Pinpoint the cell where the given text exists, returning its (x, y) midpoint coordinate. 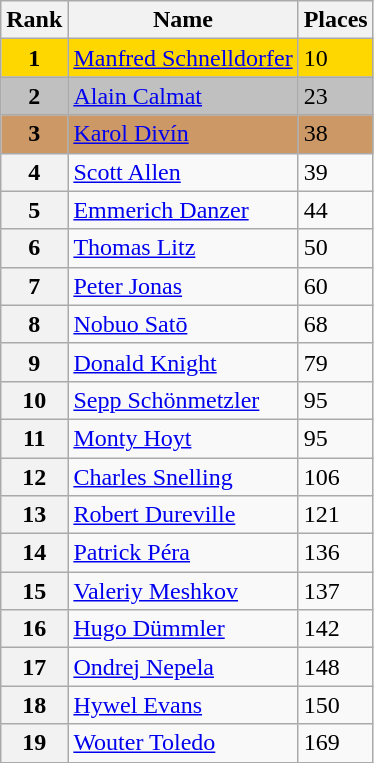
19 (34, 743)
Patrick Péra (183, 553)
15 (34, 591)
39 (336, 172)
Wouter Toledo (183, 743)
Peter Jonas (183, 286)
137 (336, 591)
60 (336, 286)
Hywel Evans (183, 705)
6 (34, 248)
11 (34, 438)
17 (34, 667)
12 (34, 477)
121 (336, 515)
50 (336, 248)
Ondrej Nepela (183, 667)
Emmerich Danzer (183, 210)
148 (336, 667)
2 (34, 96)
150 (336, 705)
1 (34, 58)
Name (183, 20)
136 (336, 553)
Manfred Schnelldorfer (183, 58)
Sepp Schönmetzler (183, 400)
44 (336, 210)
8 (34, 324)
142 (336, 629)
Nobuo Satō (183, 324)
Scott Allen (183, 172)
7 (34, 286)
23 (336, 96)
Places (336, 20)
5 (34, 210)
38 (336, 134)
106 (336, 477)
169 (336, 743)
18 (34, 705)
9 (34, 362)
68 (336, 324)
Rank (34, 20)
Alain Calmat (183, 96)
16 (34, 629)
Robert Dureville (183, 515)
Hugo Dümmler (183, 629)
Karol Divín (183, 134)
14 (34, 553)
Thomas Litz (183, 248)
Monty Hoyt (183, 438)
79 (336, 362)
Donald Knight (183, 362)
4 (34, 172)
Charles Snelling (183, 477)
13 (34, 515)
3 (34, 134)
Valeriy Meshkov (183, 591)
